Capture the cell that displays the provided text and extract its [x, y] central coordinate. 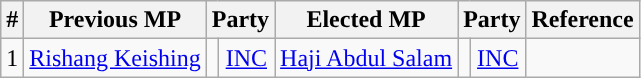
1 [12, 58]
Elected MP [366, 20]
Previous MP [115, 20]
Rishang Keishing [115, 58]
Haji Abdul Salam [366, 58]
# [12, 20]
Reference [582, 20]
